Find where the given text appears and provide that cell's center as [X, Y] coordinate. 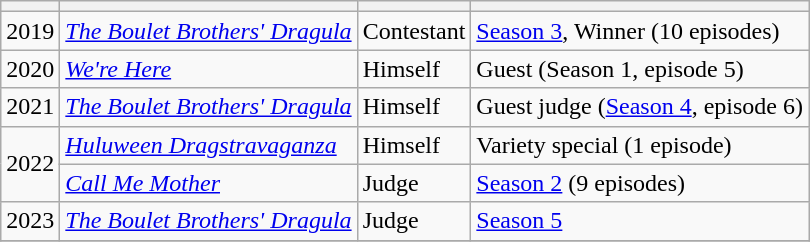
Variety special (1 episode) [640, 145]
Huluween Dragstravaganza [208, 145]
Guest judge (Season 4, episode 6) [640, 107]
2021 [30, 107]
Contestant [414, 31]
Season 3, Winner (10 episodes) [640, 31]
2023 [30, 221]
2020 [30, 69]
Guest (Season 1, episode 5) [640, 69]
Season 5 [640, 221]
Season 2 (9 episodes) [640, 183]
Call Me Mother [208, 183]
We're Here [208, 69]
2022 [30, 164]
2019 [30, 31]
